Capture the cell that displays the provided text and extract its (X, Y) central coordinate. 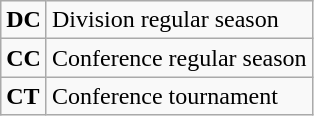
Division regular season (179, 20)
DC (24, 20)
CT (24, 96)
Conference tournament (179, 96)
CC (24, 58)
Conference regular season (179, 58)
